Locate the cell with the specified text and output its [X, Y] center coordinate. 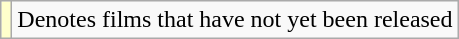
Denotes films that have not yet been released [235, 20]
